Capture the cell that displays the provided text and extract its (X, Y) central coordinate. 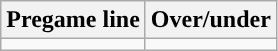
Over/under (210, 20)
Pregame line (74, 20)
